Pinpoint the cell where the given text exists, returning its [x, y] midpoint coordinate. 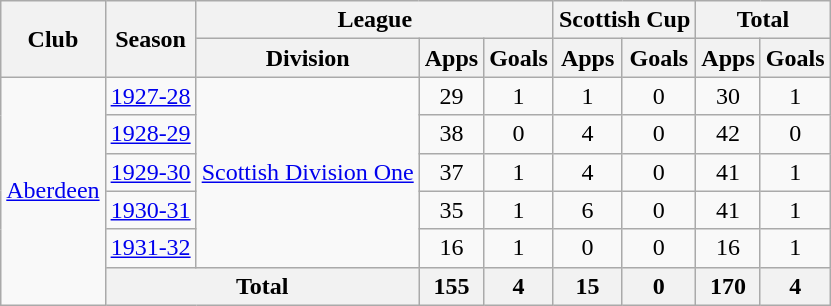
37 [451, 172]
Club [53, 39]
29 [451, 96]
Scottish Cup [624, 20]
1927-28 [150, 96]
League [374, 20]
30 [728, 96]
Aberdeen [53, 191]
15 [587, 286]
Scottish Division One [308, 172]
170 [728, 286]
155 [451, 286]
1930-31 [150, 210]
42 [728, 134]
1931-32 [150, 248]
1928-29 [150, 134]
1929-30 [150, 172]
35 [451, 210]
38 [451, 134]
Division [308, 58]
6 [587, 210]
Season [150, 39]
